Pinpoint the cell where the given text exists, returning its (x, y) midpoint coordinate. 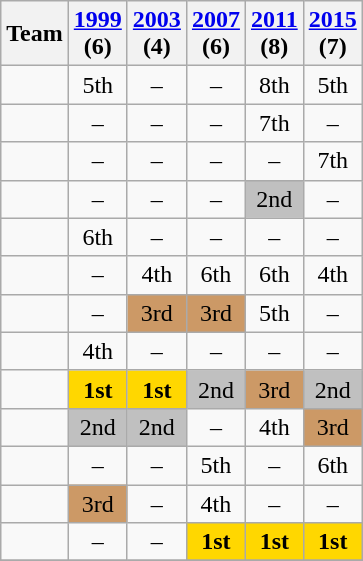
8th (274, 85)
1999(6) (98, 34)
Team (35, 34)
2015(7) (332, 34)
2007(6) (216, 34)
2011(8) (274, 34)
2003(4) (156, 34)
